For the text-containing cell, return its midpoint in (x, y) coordinate format. 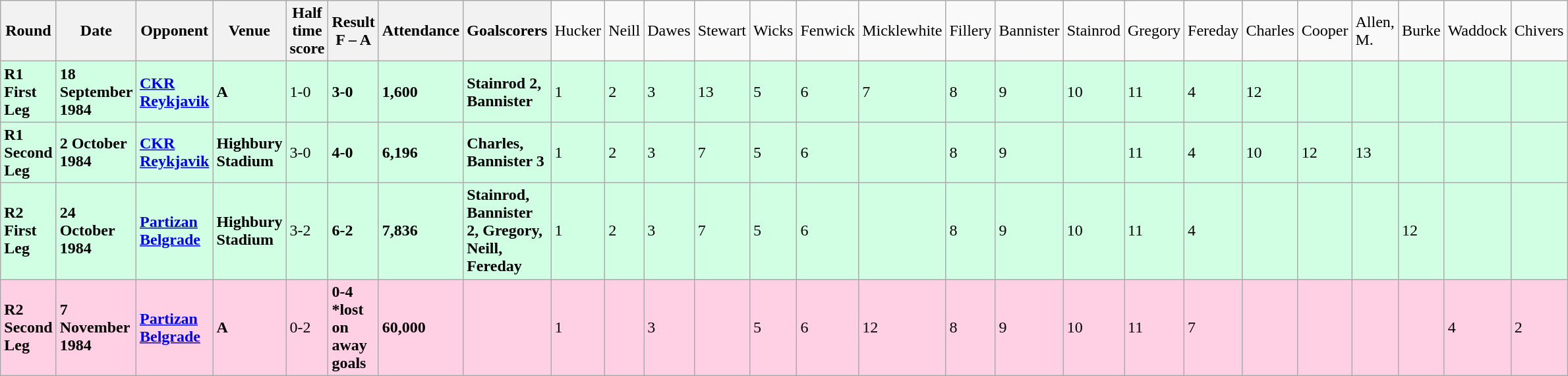
Fereday (1213, 31)
0-4 *lost on away goals (353, 327)
Opponent (174, 31)
6,196 (421, 152)
Wicks (772, 31)
24 October 1984 (96, 231)
Date (96, 31)
1-0 (307, 92)
ResultF – A (353, 31)
Dawes (669, 31)
Round (28, 31)
0-2 (307, 327)
2 October 1984 (96, 152)
Half time score (307, 31)
Stainrod (1093, 31)
Hucker (578, 31)
Attendance (421, 31)
R2 First Leg (28, 231)
Allen, M. (1375, 31)
Venue (249, 31)
R1 Second Leg (28, 152)
Fillery (970, 31)
4-0 (353, 152)
Goalscorers (508, 31)
Charles, Bannister 3 (508, 152)
Gregory (1155, 31)
1,600 (421, 92)
R2 Second Leg (28, 327)
3-2 (307, 231)
18 September 1984 (96, 92)
R1 First Leg (28, 92)
Cooper (1325, 31)
7 November 1984 (96, 327)
Stewart (722, 31)
Charles (1270, 31)
Chivers (1539, 31)
7,836 (421, 231)
Neill (625, 31)
Burke (1421, 31)
6-2 (353, 231)
Waddock (1478, 31)
Stainrod 2, Bannister (508, 92)
Bannister (1030, 31)
60,000 (421, 327)
Micklewhite (902, 31)
Fenwick (828, 31)
Stainrod, Bannister 2, Gregory, Neill, Fereday (508, 231)
